Output the (x, y) coordinate of the center of the cell containing the given text.  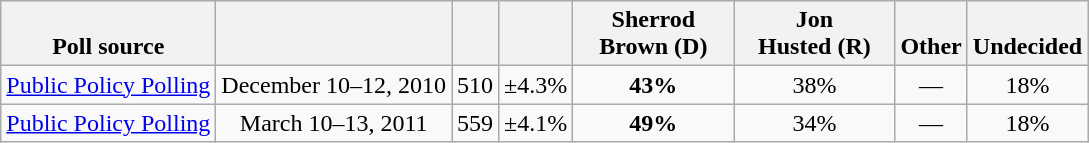
43% (654, 85)
JonHusted (R) (814, 34)
Poll source (108, 34)
559 (476, 123)
Undecided (1027, 34)
March 10–13, 2011 (334, 123)
Other (931, 34)
±4.3% (536, 85)
49% (654, 123)
±4.1% (536, 123)
SherrodBrown (D) (654, 34)
34% (814, 123)
510 (476, 85)
38% (814, 85)
December 10–12, 2010 (334, 85)
